Provide the (x, y) coordinate of the cell's center where the given text is located.  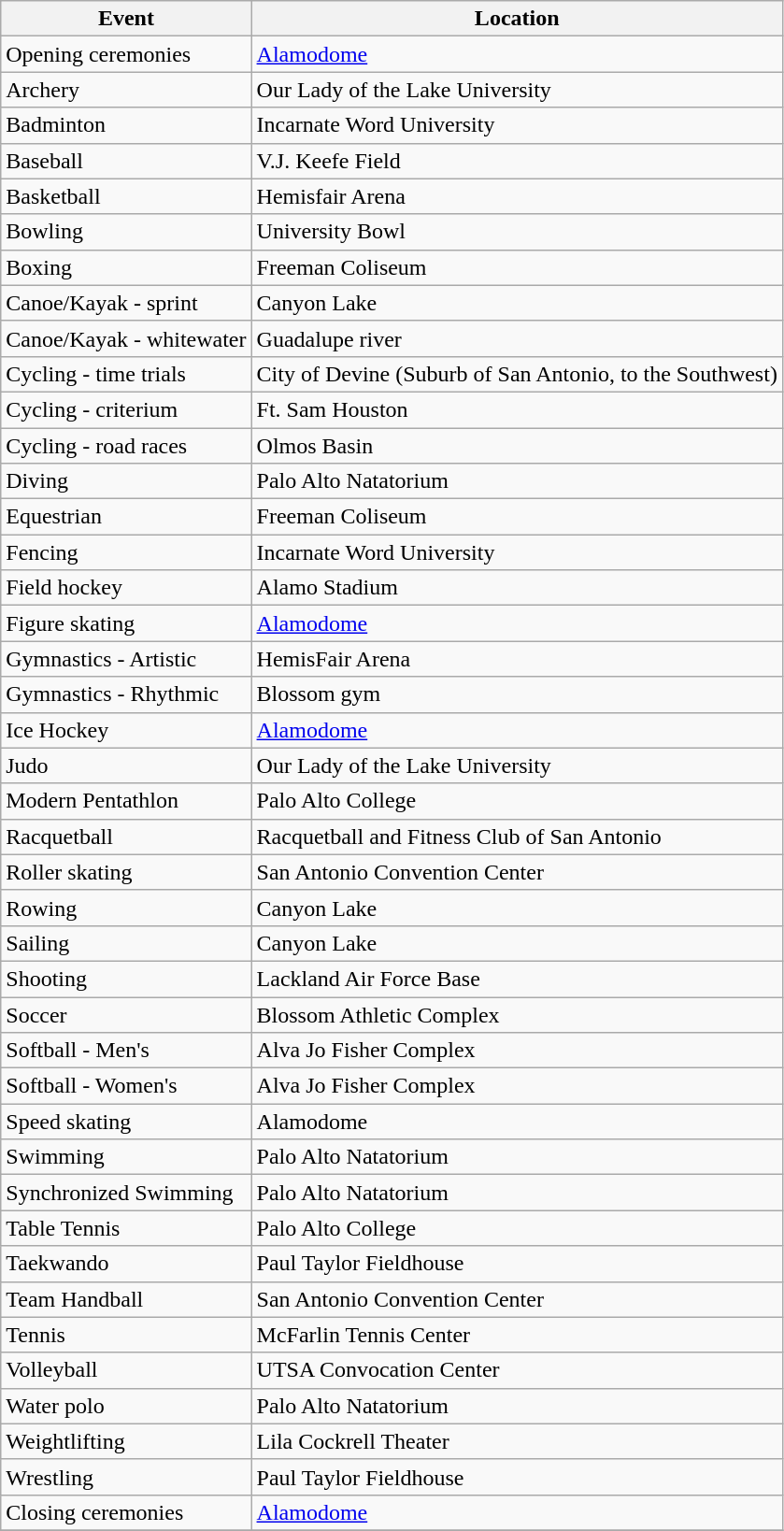
Alamo Stadium (517, 588)
Tennis (126, 1335)
Cycling - time trials (126, 374)
Gymnastics - Artistic (126, 659)
Lila Cockrell Theater (517, 1441)
Blossom gym (517, 694)
Taekwando (126, 1264)
Racquetball and Fitness Club of San Antonio (517, 837)
Basketball (126, 196)
University Bowl (517, 232)
V.J. Keefe Field (517, 161)
Figure skating (126, 623)
Swimming (126, 1157)
Event (126, 19)
Olmos Basin (517, 446)
Closing ceremonies (126, 1512)
Sailing (126, 943)
Lackland Air Force Base (517, 979)
HemisFair Arena (517, 659)
Modern Pentathlon (126, 801)
Opening ceremonies (126, 54)
Fencing (126, 552)
Ft. Sam Houston (517, 409)
Diving (126, 481)
Ice Hockey (126, 730)
Field hockey (126, 588)
Gymnastics - Rhythmic (126, 694)
Blossom Athletic Complex (517, 1014)
Canoe/Kayak - whitewater (126, 338)
Table Tennis (126, 1228)
Racquetball (126, 837)
Soccer (126, 1014)
Synchronized Swimming (126, 1193)
Boxing (126, 267)
Volleyball (126, 1370)
Wrestling (126, 1477)
City of Devine (Suburb of San Antonio, to the Southwest) (517, 374)
Speed skating (126, 1122)
Guadalupe river (517, 338)
Hemisfair Arena (517, 196)
Weightlifting (126, 1441)
Team Handball (126, 1299)
Water polo (126, 1406)
Badminton (126, 125)
UTSA Convocation Center (517, 1370)
Archery (126, 90)
Softball - Women's (126, 1086)
Softball - Men's (126, 1051)
Baseball (126, 161)
Shooting (126, 979)
Location (517, 19)
McFarlin Tennis Center (517, 1335)
Canoe/Kayak - sprint (126, 303)
Equestrian (126, 517)
Roller skating (126, 872)
Judo (126, 765)
Cycling - criterium (126, 409)
Rowing (126, 908)
Cycling - road races (126, 446)
Bowling (126, 232)
